From the cell containing the given text, extract its center point as (x, y) coordinate. 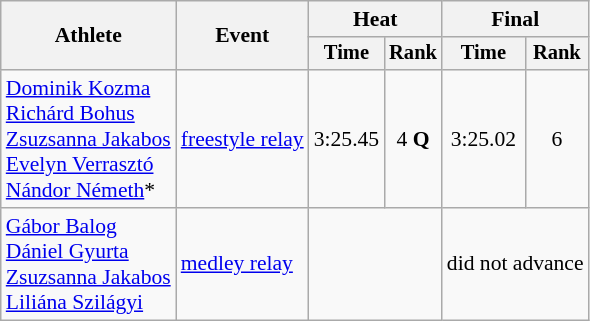
medley relay (242, 264)
Event (242, 36)
did not advance (516, 264)
Final (516, 19)
4 Q (413, 139)
Dominik KozmaRichárd BohusZsuzsanna JakabosEvelyn VerrasztóNándor Németh* (88, 139)
Athlete (88, 36)
3:25.02 (484, 139)
Gábor BalogDániel GyurtaZsuzsanna JakabosLiliána Szilágyi (88, 264)
6 (557, 139)
3:25.45 (346, 139)
Heat (376, 19)
freestyle relay (242, 139)
